Identify which cell holds the provided text, then report its [x, y] central coordinate. 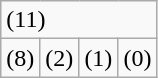
(2) [60, 58]
(0) [138, 58]
(11) [79, 20]
(1) [98, 58]
(8) [20, 58]
